Locate the cell with the specified text and output its [X, Y] center coordinate. 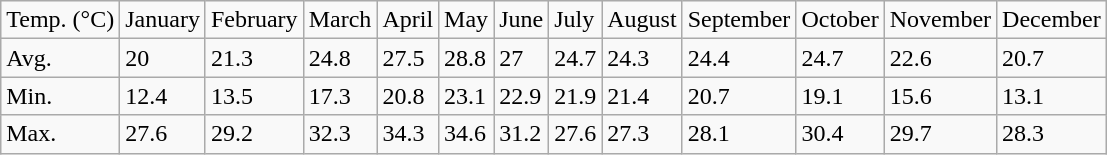
32.3 [340, 134]
27 [522, 58]
12.4 [163, 96]
34.3 [408, 134]
19.1 [840, 96]
24.4 [739, 58]
January [163, 20]
22.9 [522, 96]
21.3 [254, 58]
November [940, 20]
June [522, 20]
Avg. [60, 58]
December [1052, 20]
15.6 [940, 96]
Max. [60, 134]
21.9 [576, 96]
May [466, 20]
March [340, 20]
23.1 [466, 96]
20.8 [408, 96]
21.4 [642, 96]
February [254, 20]
27.3 [642, 134]
22.6 [940, 58]
August [642, 20]
30.4 [840, 134]
13.5 [254, 96]
34.6 [466, 134]
Temp. (°C) [60, 20]
24.8 [340, 58]
28.8 [466, 58]
Min. [60, 96]
27.5 [408, 58]
September [739, 20]
28.3 [1052, 134]
13.1 [1052, 96]
28.1 [739, 134]
July [576, 20]
April [408, 20]
29.7 [940, 134]
17.3 [340, 96]
24.3 [642, 58]
29.2 [254, 134]
October [840, 20]
20 [163, 58]
31.2 [522, 134]
